For the text-containing cell, return its midpoint in (X, Y) coordinate format. 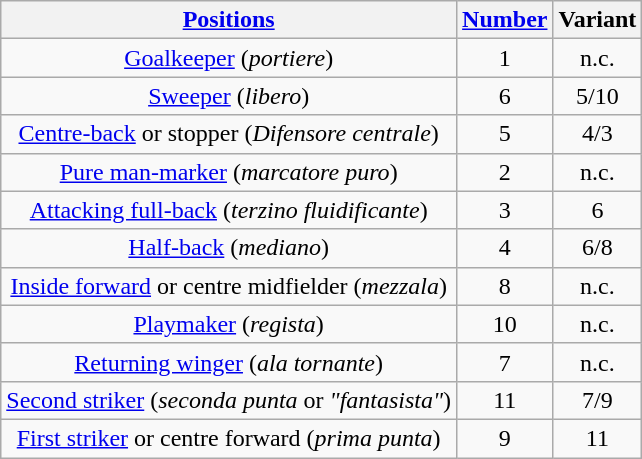
7 (505, 362)
10 (505, 324)
3 (505, 210)
5 (505, 134)
Sweeper (libero) (229, 96)
2 (505, 172)
Playmaker (regista) (229, 324)
Returning winger (ala tornante) (229, 362)
Inside forward or centre midfielder (mezzala) (229, 286)
Goalkeeper (portiere) (229, 58)
1 (505, 58)
8 (505, 286)
4/3 (598, 134)
4 (505, 248)
Number (505, 20)
Half-back (mediano) (229, 248)
Pure man-marker (marcatore puro) (229, 172)
First striker or centre forward (prima punta) (229, 438)
7/9 (598, 400)
Variant (598, 20)
6/8 (598, 248)
Centre-back or stopper (Difensore centrale) (229, 134)
9 (505, 438)
Positions (229, 20)
5/10 (598, 96)
Attacking full-back (terzino fluidificante) (229, 210)
Second striker (seconda punta or "fantasista") (229, 400)
